Capture the cell that displays the provided text and extract its (x, y) central coordinate. 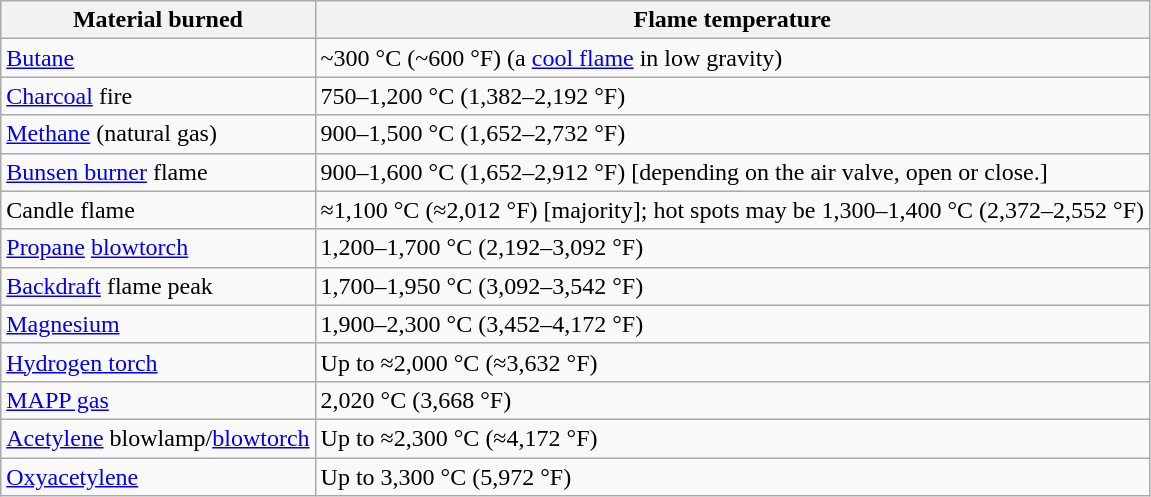
1,700–1,950 °C (3,092–3,542 °F) (732, 286)
Bunsen burner flame (158, 172)
Up to 3,300 °C (5,972 °F) (732, 477)
Up to ≈2,300 °C (≈4,172 °F) (732, 438)
Flame temperature (732, 20)
1,200–1,700 °C (2,192–3,092 °F) (732, 248)
750–1,200 °C (1,382–2,192 °F) (732, 96)
Hydrogen torch (158, 362)
Charcoal fire (158, 96)
1,900–2,300 °C (3,452–4,172 °F) (732, 324)
Magnesium (158, 324)
Methane (natural gas) (158, 134)
MAPP gas (158, 400)
Butane (158, 58)
Up to ≈2,000 °C (≈3,632 °F) (732, 362)
Acetylene blowlamp/blowtorch (158, 438)
Material burned (158, 20)
≈1,100 °C (≈2,012 °F) [majority]; hot spots may be 1,300–1,400 °C (2,372–2,552 °F) (732, 210)
900–1,600 °C (1,652–2,912 °F) [depending on the air valve, open or close.] (732, 172)
Candle flame (158, 210)
Backdraft flame peak (158, 286)
Oxyacetylene (158, 477)
Propane blowtorch (158, 248)
2,020 °C (3,668 °F) (732, 400)
900–1,500 °C (1,652–2,732 °F) (732, 134)
~300 °C (~600 °F) (a cool flame in low gravity) (732, 58)
